Provide the [X, Y] coordinate of the cell's center where the given text is located.  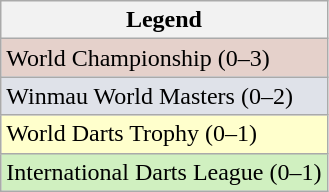
Winmau World Masters (0–2) [164, 96]
International Darts League (0–1) [164, 172]
World Darts Trophy (0–1) [164, 134]
World Championship (0–3) [164, 58]
Legend [164, 20]
